Extract the [x, y] coordinate from the center of the cell holding the provided text.  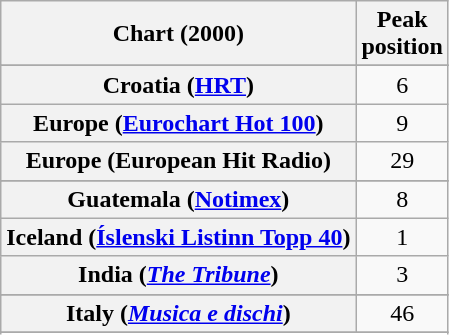
3 [402, 275]
Iceland (Íslenski Listinn Topp 40) [178, 237]
6 [402, 85]
Peakposition [402, 34]
Croatia (HRT) [178, 85]
1 [402, 237]
Chart (2000) [178, 34]
9 [402, 123]
Europe (European Hit Radio) [178, 161]
Europe (Eurochart Hot 100) [178, 123]
46 [402, 313]
29 [402, 161]
Guatemala (Notimex) [178, 199]
India (The Tribune) [178, 275]
8 [402, 199]
Italy (Musica e dischi) [178, 313]
